Provide the [X, Y] coordinate of the cell's center where the given text is located.  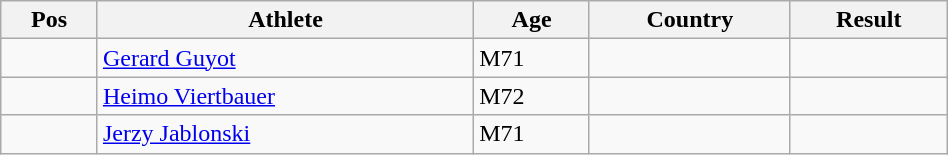
Jerzy Jablonski [285, 134]
Result [868, 20]
Age [532, 20]
Country [690, 20]
Heimo Viertbauer [285, 96]
Pos [50, 20]
Gerard Guyot [285, 58]
Athlete [285, 20]
M72 [532, 96]
